Output the [X, Y] coordinate of the center of the cell containing the given text.  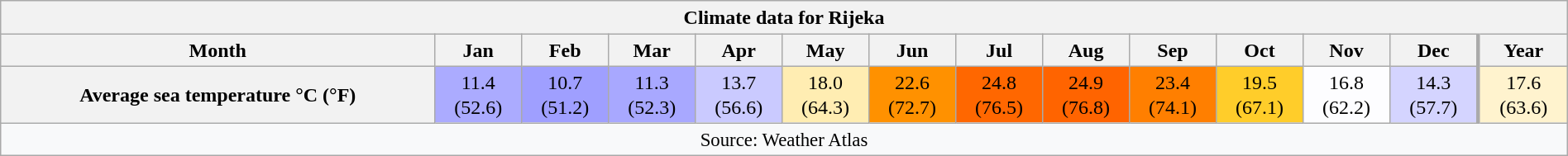
22.6(72.7) [913, 94]
Aug [1087, 50]
Nov [1346, 50]
10.7(51.2) [566, 94]
Month [218, 50]
17.6(63.6) [1523, 94]
24.8(76.5) [999, 94]
Mar [652, 50]
23.4(74.1) [1173, 94]
Feb [566, 50]
Climate data for Rijeka [784, 17]
Source: Weather Atlas [784, 139]
16.8(62.2) [1346, 94]
Year [1523, 50]
18.0(64.3) [825, 94]
11.4(52.6) [478, 94]
Oct [1260, 50]
13.7(56.6) [739, 94]
May [825, 50]
19.5(67.1) [1260, 94]
Jan [478, 50]
Sep [1173, 50]
Jun [913, 50]
Average sea temperature °C (°F) [218, 94]
Dec [1434, 50]
11.3(52.3) [652, 94]
14.3(57.7) [1434, 94]
24.9(76.8) [1087, 94]
Jul [999, 50]
Apr [739, 50]
